Determine the [X, Y] coordinate at the center of the cell enclosing the given text.  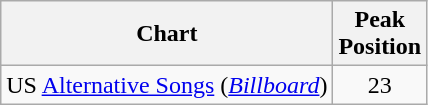
PeakPosition [380, 34]
US Alternative Songs (Billboard) [167, 85]
Chart [167, 34]
23 [380, 85]
